Capture the cell that displays the provided text and extract its (X, Y) central coordinate. 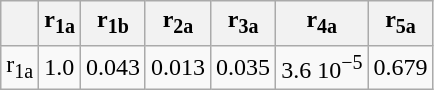
0.043 (112, 68)
r3a (244, 23)
0.035 (244, 68)
0.679 (400, 68)
1.0 (60, 68)
0.013 (178, 68)
r1b (112, 23)
r5a (400, 23)
r2a (178, 23)
3.6 10−5 (322, 68)
r4a (322, 23)
